From the cell containing the given text, extract its center point as (x, y) coordinate. 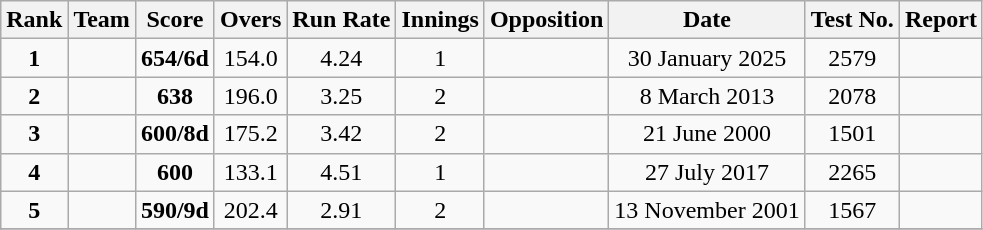
175.2 (250, 134)
202.4 (250, 210)
4.51 (342, 172)
154.0 (250, 58)
2.91 (342, 210)
654/6d (174, 58)
Test No. (852, 20)
600 (174, 172)
8 March 2013 (707, 96)
5 (34, 210)
590/9d (174, 210)
Innings (440, 20)
21 June 2000 (707, 134)
Date (707, 20)
638 (174, 96)
3 (34, 134)
3.25 (342, 96)
Opposition (546, 20)
600/8d (174, 134)
13 November 2001 (707, 210)
Run Rate (342, 20)
1501 (852, 134)
Rank (34, 20)
2078 (852, 96)
133.1 (250, 172)
Overs (250, 20)
30 January 2025 (707, 58)
Report (940, 20)
1567 (852, 210)
Score (174, 20)
4 (34, 172)
27 July 2017 (707, 172)
2579 (852, 58)
2265 (852, 172)
3.42 (342, 134)
196.0 (250, 96)
Team (102, 20)
4.24 (342, 58)
